Pinpoint the cell where the given text exists, returning its (X, Y) midpoint coordinate. 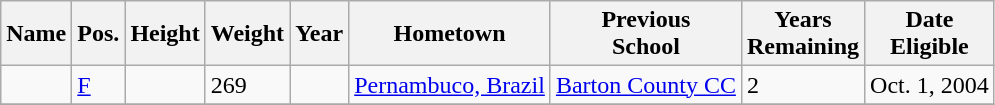
Oct. 1, 2004 (930, 85)
Year (320, 34)
DateEligible (930, 34)
Weight (247, 34)
Height (165, 34)
Barton County CC (646, 85)
2 (802, 85)
PreviousSchool (646, 34)
269 (247, 85)
Pos. (98, 34)
F (98, 85)
Name (36, 34)
Pernambuco, Brazil (450, 85)
YearsRemaining (802, 34)
Hometown (450, 34)
